Return the (x, y) coordinate for the center point of the cell that contains the specified text.  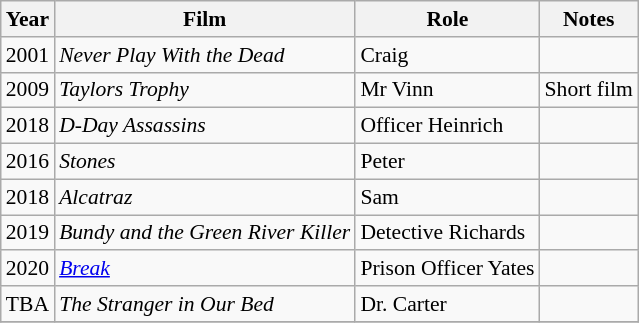
Taylors Trophy (204, 90)
Detective Richards (447, 233)
2001 (28, 55)
Peter (447, 162)
Break (204, 269)
Short film (589, 90)
Film (204, 19)
Alcatraz (204, 197)
TBA (28, 304)
Mr Vinn (447, 90)
2019 (28, 233)
Year (28, 19)
2016 (28, 162)
2020 (28, 269)
Notes (589, 19)
Stones (204, 162)
Sam (447, 197)
Bundy and the Green River Killer (204, 233)
Role (447, 19)
The Stranger in Our Bed (204, 304)
D-Day Assassins (204, 126)
2009 (28, 90)
Prison Officer Yates (447, 269)
Never Play With the Dead (204, 55)
Dr. Carter (447, 304)
Craig (447, 55)
Officer Heinrich (447, 126)
